Locate the cell with the specified text and output its [x, y] center coordinate. 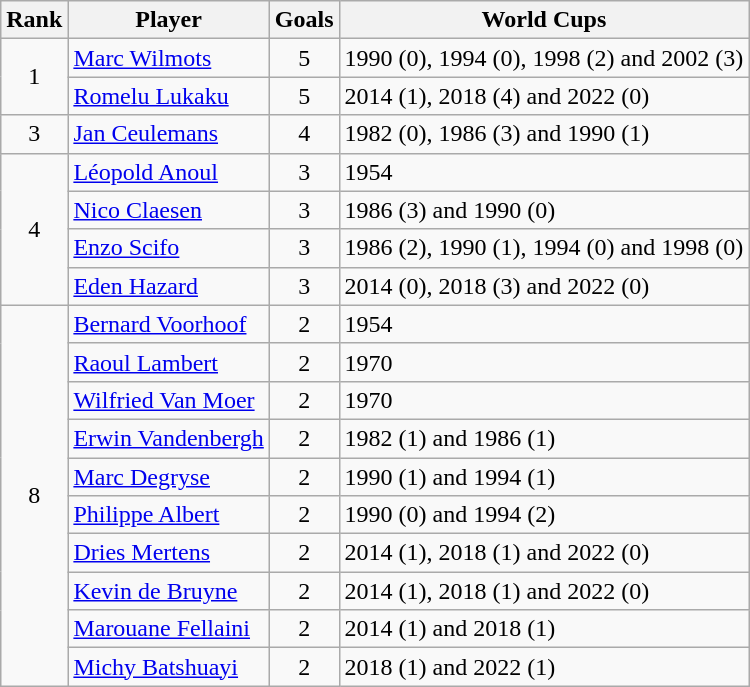
8 [34, 496]
Rank [34, 20]
Philippe Albert [168, 515]
1990 (1) and 1994 (1) [544, 477]
Eden Hazard [168, 286]
2014 (1), 2018 (4) and 2022 (0) [544, 96]
Léopold Anoul [168, 172]
Marouane Fellaini [168, 629]
Bernard Voorhoof [168, 324]
Michy Batshuayi [168, 667]
1990 (0) and 1994 (2) [544, 515]
1990 (0), 1994 (0), 1998 (2) and 2002 (3) [544, 58]
Player [168, 20]
1982 (0), 1986 (3) and 1990 (1) [544, 134]
Kevin de Bruyne [168, 591]
1982 (1) and 1986 (1) [544, 438]
World Cups [544, 20]
Goals [304, 20]
Enzo Scifo [168, 248]
Nico Claesen [168, 210]
2018 (1) and 2022 (1) [544, 667]
Wilfried Van Moer [168, 400]
2014 (1) and 2018 (1) [544, 629]
Marc Wilmots [168, 58]
Erwin Vandenbergh [168, 438]
Raoul Lambert [168, 362]
2014 (0), 2018 (3) and 2022 (0) [544, 286]
Marc Degryse [168, 477]
1 [34, 77]
Romelu Lukaku [168, 96]
1986 (3) and 1990 (0) [544, 210]
Jan Ceulemans [168, 134]
1986 (2), 1990 (1), 1994 (0) and 1998 (0) [544, 248]
Dries Mertens [168, 553]
